Locate the cell with the specified text and output its (x, y) center coordinate. 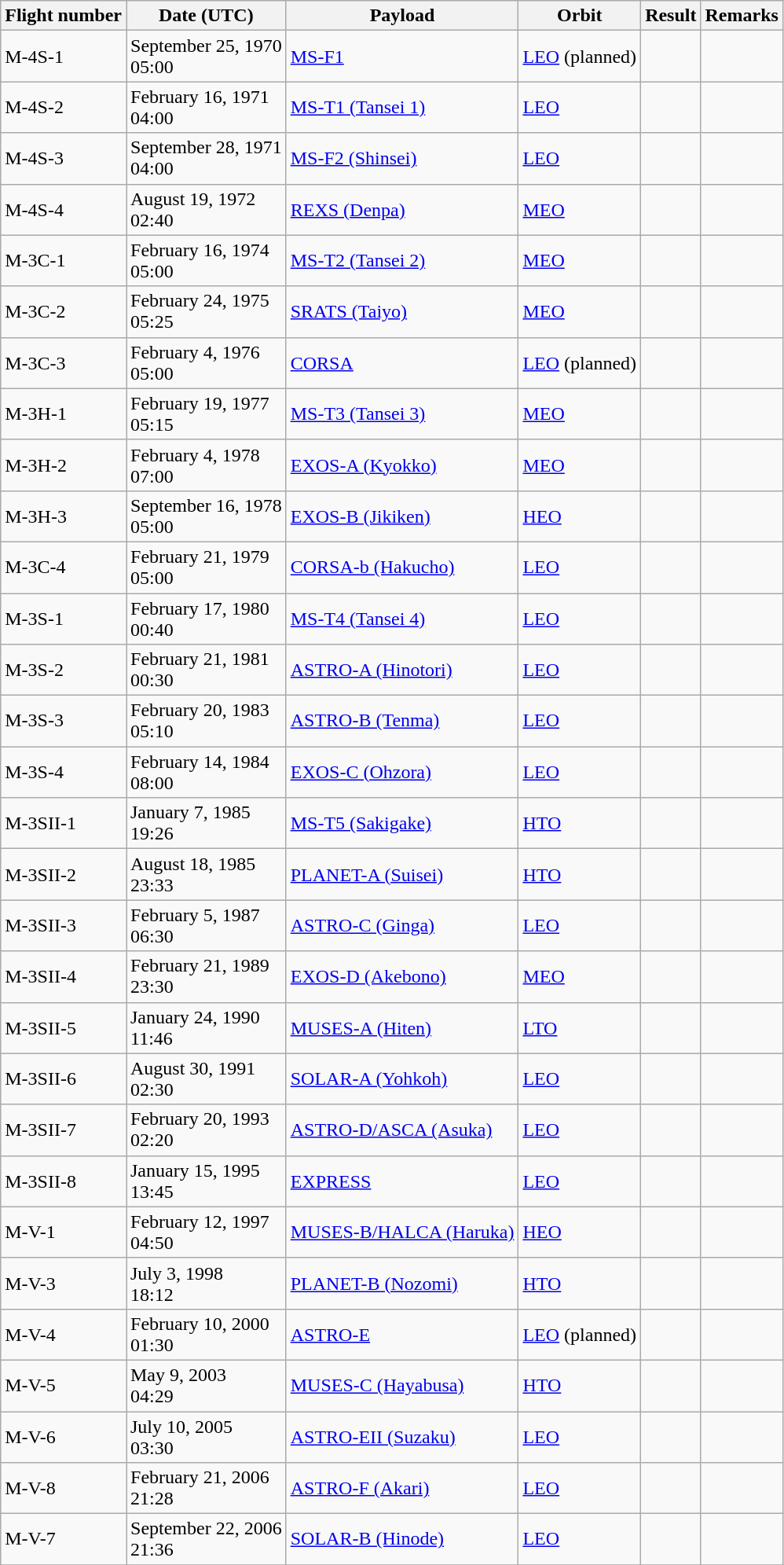
September 22, 200621:36 (206, 1539)
M-V-5 (64, 1385)
August 19, 197202:40 (206, 209)
M-3C-1 (64, 261)
August 18, 198523:33 (206, 874)
M-3SII-3 (64, 926)
ASTRO-EII (Suzaku) (402, 1437)
EXOS-B (Jikiken) (402, 516)
PLANET-A (Suisei) (402, 874)
M-V-4 (64, 1335)
PLANET-B (Nozomi) (402, 1283)
M-3SII-6 (64, 1078)
February 16, 197405:00 (206, 261)
M-4S-2 (64, 107)
EXOS-C (Ohzora) (402, 772)
M-3C-4 (64, 568)
M-V-1 (64, 1233)
May 9, 200304:29 (206, 1385)
MS-T2 (Tansei 2) (402, 261)
February 20, 199302:20 (206, 1130)
July 3, 199818:12 (206, 1283)
CORSA (402, 363)
February 4, 197807:00 (206, 465)
CORSA-b (Hakucho) (402, 568)
MS-T5 (Sakigake) (402, 824)
February 21, 198923:30 (206, 976)
ASTRO-E (402, 1335)
ASTRO-A (Hinotori) (402, 670)
M-3H-1 (64, 413)
February 16, 197104:00 (206, 107)
M-4S-3 (64, 159)
M-3SII-8 (64, 1181)
M-4S-4 (64, 209)
M-V-7 (64, 1539)
EXPRESS (402, 1181)
January 15, 199513:45 (206, 1181)
February 20, 198305:10 (206, 722)
M-V-8 (64, 1489)
MS-T3 (Tansei 3) (402, 413)
February 24, 197505:25 (206, 311)
M-3S-4 (64, 772)
M-4S-1 (64, 57)
January 7, 198519:26 (206, 824)
ASTRO-C (Ginga) (402, 926)
M-3S-3 (64, 722)
Remarks (742, 16)
February 21, 198100:30 (206, 670)
M-V-3 (64, 1283)
September 25, 197005:00 (206, 57)
MS-T4 (Tansei 4) (402, 618)
M-3C-2 (64, 311)
MUSES-C (Hayabusa) (402, 1385)
SOLAR-B (Hinode) (402, 1539)
MS-F1 (402, 57)
MS-F2 (Shinsei) (402, 159)
M-3C-3 (64, 363)
Date (UTC) (206, 16)
ASTRO-D/ASCA (Asuka) (402, 1130)
MUSES-A (Hiten) (402, 1028)
MUSES-B/HALCA (Haruka) (402, 1233)
M-3H-2 (64, 465)
MS-T1 (Tansei 1) (402, 107)
February 12, 199704:50 (206, 1233)
Flight number (64, 16)
February 21, 197905:00 (206, 568)
EXOS-D (Akebono) (402, 976)
September 28, 197104:00 (206, 159)
January 24, 199011:46 (206, 1028)
LTO (580, 1028)
September 16, 197805:00 (206, 516)
M-3H-3 (64, 516)
Payload (402, 16)
M-3SII-5 (64, 1028)
February 19, 197705:15 (206, 413)
REXS (Denpa) (402, 209)
M-3SII-7 (64, 1130)
August 30, 199102:30 (206, 1078)
February 5, 198706:30 (206, 926)
M-V-6 (64, 1437)
ASTRO-B (Tenma) (402, 722)
February 10, 200001:30 (206, 1335)
M-3S-1 (64, 618)
February 17, 198000:40 (206, 618)
M-3SII-1 (64, 824)
February 14, 198408:00 (206, 772)
M-3S-2 (64, 670)
ASTRO-F (Akari) (402, 1489)
February 21, 200621:28 (206, 1489)
SRATS (Taiyo) (402, 311)
SOLAR-A (Yohkoh) (402, 1078)
M-3SII-2 (64, 874)
July 10, 200503:30 (206, 1437)
M-3SII-4 (64, 976)
Orbit (580, 16)
February 4, 197605:00 (206, 363)
Result (671, 16)
EXOS-A (Kyokko) (402, 465)
